From the cell containing the given text, extract its center point as (X, Y) coordinate. 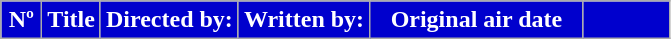
Nº (22, 20)
Original air date (477, 20)
Directed by: (169, 20)
Written by: (304, 20)
Title (72, 20)
